Locate the cell with the specified text and output its (x, y) center coordinate. 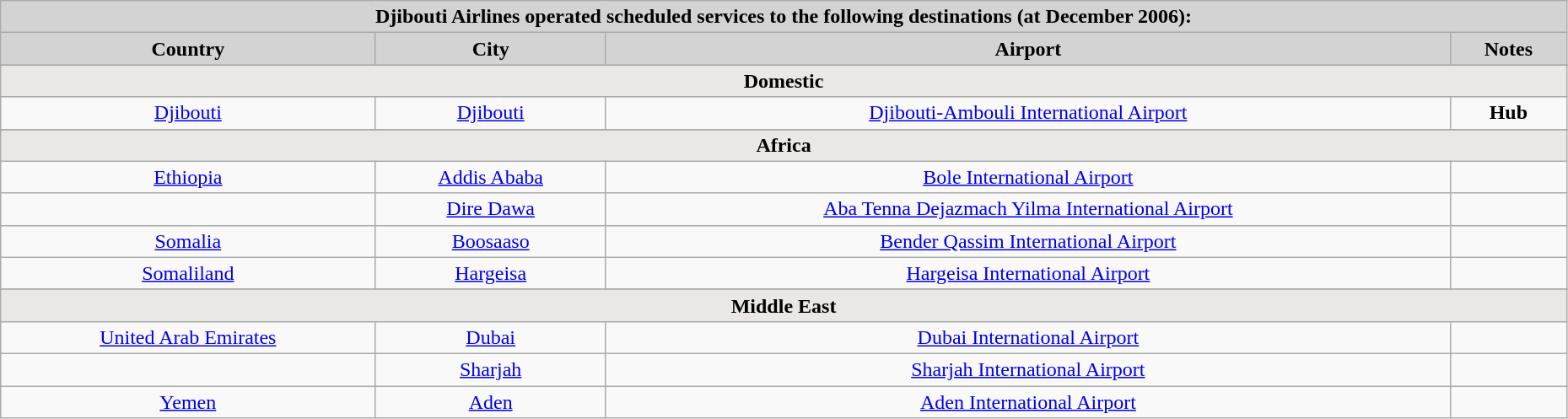
Addis Ababa (491, 177)
Somalia (188, 241)
Bole International Airport (1027, 177)
Sharjah (491, 369)
Airport (1027, 49)
Dire Dawa (491, 209)
City (491, 49)
Domestic (784, 81)
Aden (491, 402)
Boosaaso (491, 241)
Notes (1508, 49)
Hub (1508, 113)
Dubai (491, 337)
Aden International Airport (1027, 402)
Middle East (784, 305)
Bender Qassim International Airport (1027, 241)
Somaliland (188, 273)
Hargeisa International Airport (1027, 273)
Country (188, 49)
United Arab Emirates (188, 337)
Sharjah International Airport (1027, 369)
Africa (784, 145)
Yemen (188, 402)
Ethiopia (188, 177)
Hargeisa (491, 273)
Aba Tenna Dejazmach Yilma International Airport (1027, 209)
Djibouti Airlines operated scheduled services to the following destinations (at December 2006): (784, 17)
Dubai International Airport (1027, 337)
Djibouti-Ambouli International Airport (1027, 113)
